Search for the cell housing the specified text and yield its (x, y) center coordinate. 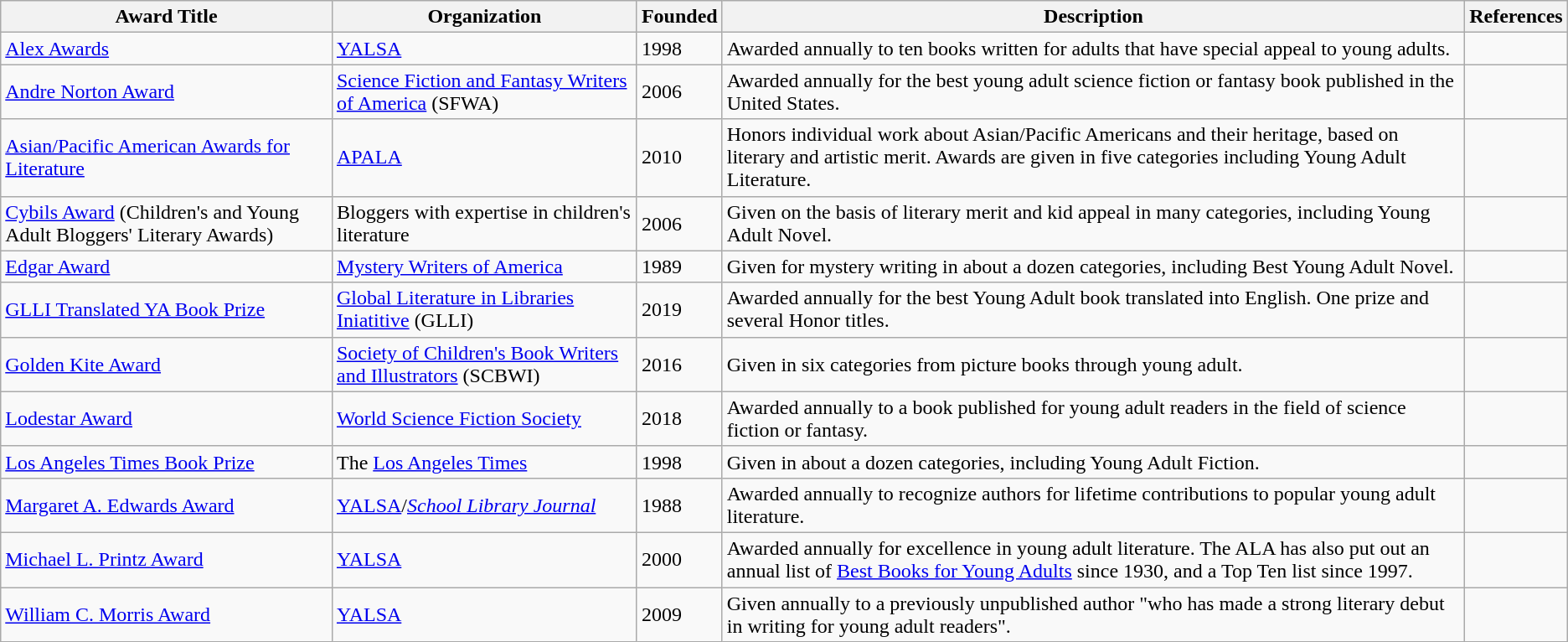
Awarded annually to a book published for young adult readers in the field of science fiction or fantasy. (1093, 419)
2016 (679, 364)
Asian/Pacific American Awards for Literature (167, 158)
YALSA/School Library Journal (484, 505)
Alex Awards (167, 49)
2009 (679, 614)
Founded (679, 17)
Awarded annually for the best Young Adult book translated into English. One prize and several Honor titles. (1093, 310)
Cybils Award (Children's and Young Adult Bloggers' Literary Awards) (167, 223)
Global Literature in Libraries Iniatitive (GLLI) (484, 310)
Organization (484, 17)
References (1516, 17)
Mystery Writers of America (484, 267)
Society of Children's Book Writers and Illustrators (SCBWI) (484, 364)
Margaret A. Edwards Award (167, 505)
2019 (679, 310)
Given in six categories from picture books through young adult. (1093, 364)
Awarded annually for the best young adult science fiction or fantasy book published in the United States. (1093, 92)
Edgar Award (167, 267)
The Los Angeles Times (484, 462)
Golden Kite Award (167, 364)
Awarded annually to ten books written for adults that have special appeal to young adults. (1093, 49)
Awarded annually to recognize authors for lifetime contributions to popular young adult literature. (1093, 505)
GLLI Translated YA Book Prize (167, 310)
2000 (679, 560)
Science Fiction and Fantasy Writers of America (SFWA) (484, 92)
2018 (679, 419)
1988 (679, 505)
Michael L. Printz Award (167, 560)
Lodestar Award (167, 419)
Los Angeles Times Book Prize (167, 462)
APALA (484, 158)
1989 (679, 267)
Bloggers with expertise in children's literature (484, 223)
Given for mystery writing in about a dozen categories, including Best Young Adult Novel. (1093, 267)
World Science Fiction Society (484, 419)
Given on the basis of literary merit and kid appeal in many categories, including Young Adult Novel. (1093, 223)
William C. Morris Award (167, 614)
Andre Norton Award (167, 92)
Description (1093, 17)
2010 (679, 158)
Award Title (167, 17)
Given in about a dozen categories, including Young Adult Fiction. (1093, 462)
Given annually to a previously unpublished author "who has made a strong literary debut in writing for young adult readers". (1093, 614)
